Capture the cell that displays the provided text and extract its (x, y) central coordinate. 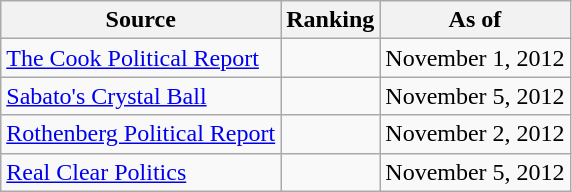
The Cook Political Report (141, 58)
As of (475, 20)
November 1, 2012 (475, 58)
Rothenberg Political Report (141, 134)
November 2, 2012 (475, 134)
Source (141, 20)
Ranking (330, 20)
Real Clear Politics (141, 172)
Sabato's Crystal Ball (141, 96)
